Capture the cell that displays the provided text and extract its [x, y] central coordinate. 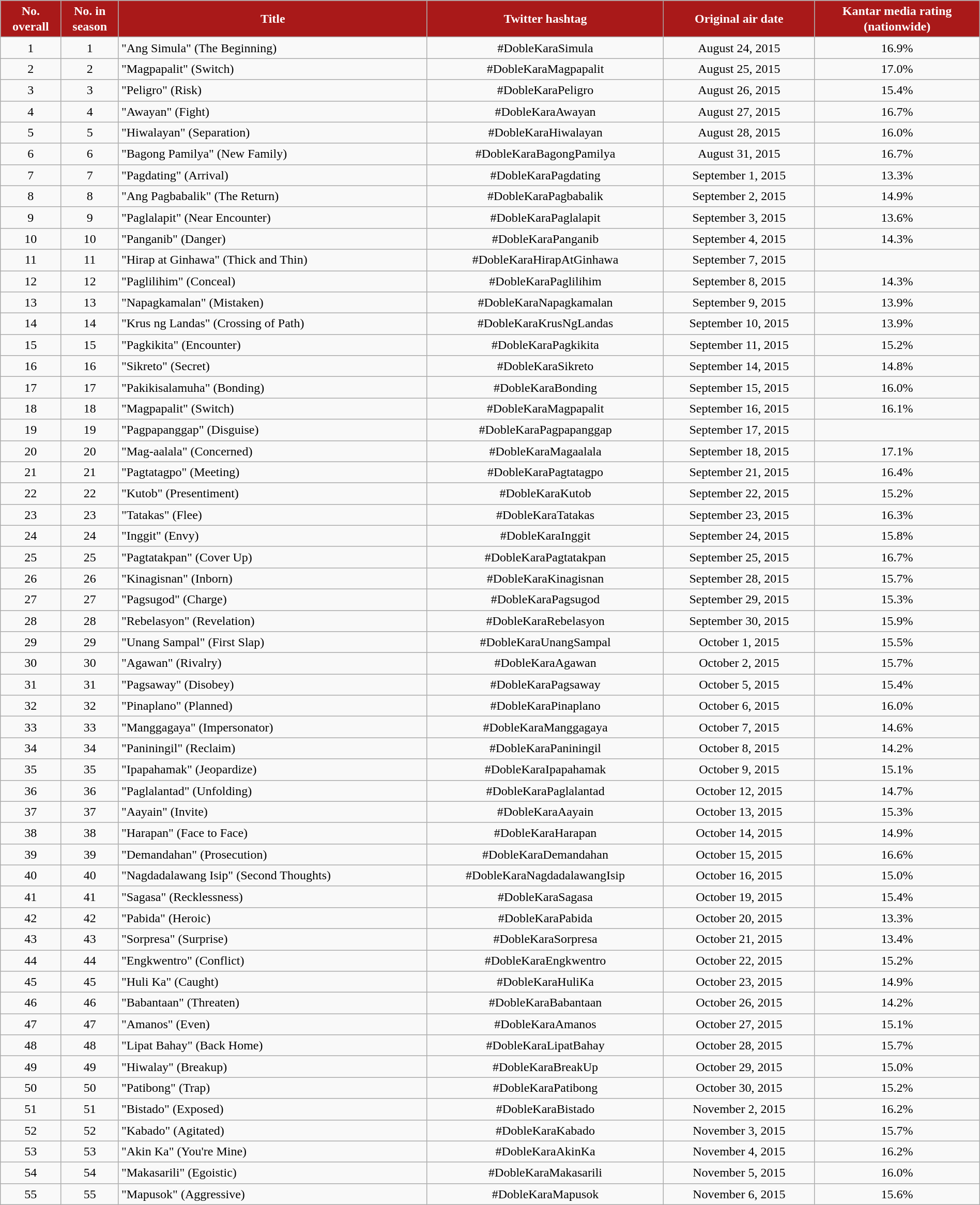
"Kutob" (Presentiment) [273, 493]
#DobleKaraBistado [545, 1109]
October 29, 2015 [739, 1067]
#DobleKaraUnangSampal [545, 642]
"Manggagaya" (Impersonator) [273, 727]
"Mag-aalala" (Concerned) [273, 451]
Twitter hashtag [545, 19]
October 20, 2015 [739, 918]
"Inggit" (Envy) [273, 536]
September 2, 2015 [739, 196]
14.8% [897, 366]
October 1, 2015 [739, 642]
#DobleKaraHuliKa [545, 982]
15.5% [897, 642]
"Unang Sampal" (First Slap) [273, 642]
#DobleKaraPaglalapit [545, 217]
"Hiwalayan" (Separation) [273, 132]
"Mapusok" (Aggressive) [273, 1194]
#DobleKaraAayain [545, 812]
#DobleKaraPagdating [545, 175]
#DobleKaraPeligro [545, 90]
15.9% [897, 620]
October 30, 2015 [739, 1088]
14.6% [897, 727]
"Akin Ka" (You're Mine) [273, 1152]
"Paniningil" (Reclaim) [273, 749]
October 21, 2015 [739, 939]
"Nagdadalawang Isip" (Second Thoughts) [273, 876]
#DobleKaraSagasa [545, 896]
#DobleKaraTatakas [545, 515]
#DobleKaraAgawan [545, 664]
16.4% [897, 472]
October 22, 2015 [739, 960]
#DobleKaraKinagisnan [545, 578]
"Ang Pagbabalik" (The Return) [273, 196]
#DobleKaraMakasarili [545, 1172]
#DobleKaraLipatBahay [545, 1045]
October 7, 2015 [739, 727]
August 28, 2015 [739, 132]
#DobleKaraPanganib [545, 239]
15.8% [897, 536]
October 8, 2015 [739, 749]
August 24, 2015 [739, 48]
September 14, 2015 [739, 366]
#DobleKaraPagbabalik [545, 196]
"Pakikisalamuha" (Bonding) [273, 388]
16.6% [897, 854]
16.9% [897, 48]
September 21, 2015 [739, 472]
16.1% [897, 408]
October 27, 2015 [739, 1025]
#DobleKaraHarapan [545, 833]
September 30, 2015 [739, 620]
#DobleKaraAwayan [545, 112]
16.3% [897, 515]
August 31, 2015 [739, 154]
"Babantaan" (Threaten) [273, 1003]
#DobleKaraRebelasyon [545, 620]
#DobleKaraDemandahan [545, 854]
"Pagtatagpo" (Meeting) [273, 472]
#DobleKaraNapagkamalan [545, 303]
"Harapan" (Face to Face) [273, 833]
"Bistado" (Exposed) [273, 1109]
#DobleKaraPagkikita [545, 345]
August 26, 2015 [739, 90]
November 4, 2015 [739, 1152]
#DobleKaraPabida [545, 918]
No. in season [90, 19]
"Paglilihim" (Conceal) [273, 281]
"Kabado" (Agitated) [273, 1130]
November 6, 2015 [739, 1194]
September 25, 2015 [739, 557]
October 9, 2015 [739, 769]
No. overall [31, 19]
"Paglalantad" (Unfolding) [273, 791]
"Ang Simula" (The Beginning) [273, 48]
"Sikreto" (Secret) [273, 366]
#DobleKaraKutob [545, 493]
October 6, 2015 [739, 706]
"Pagkikita" (Encounter) [273, 345]
September 11, 2015 [739, 345]
#DobleKaraBagongPamilya [545, 154]
"Hiwalay" (Breakup) [273, 1067]
September 17, 2015 [739, 430]
"Pagtatakpan" (Cover Up) [273, 557]
#DobleKaraBreakUp [545, 1067]
#DobleKaraSikreto [545, 366]
"Hirap at Ginhawa" (Thick and Thin) [273, 260]
"Pagpapanggap" (Disguise) [273, 430]
September 16, 2015 [739, 408]
"Patibong" (Trap) [273, 1088]
"Agawan" (Rivalry) [273, 664]
September 24, 2015 [739, 536]
#DobleKaraAkinKa [545, 1152]
"Tatakas" (Flee) [273, 515]
"Pagsaway" (Disobey) [273, 684]
"Sagasa" (Recklessness) [273, 896]
September 1, 2015 [739, 175]
#DobleKaraSimula [545, 48]
"Engkwentro" (Conflict) [273, 960]
September 9, 2015 [739, 303]
October 13, 2015 [739, 812]
#DobleKaraHirapAtGinhawa [545, 260]
September 7, 2015 [739, 260]
13.4% [897, 939]
November 2, 2015 [739, 1109]
September 3, 2015 [739, 217]
"Lipat Bahay" (Back Home) [273, 1045]
#DobleKaraPatibong [545, 1088]
17.1% [897, 451]
"Pabida" (Heroic) [273, 918]
"Pinaplano" (Planned) [273, 706]
15.6% [897, 1194]
October 5, 2015 [739, 684]
October 19, 2015 [739, 896]
#DobleKaraKrusNgLandas [545, 324]
"Bagong Pamilya" (New Family) [273, 154]
October 2, 2015 [739, 664]
"Demandahan" (Prosecution) [273, 854]
#DobleKaraSorpresa [545, 939]
October 14, 2015 [739, 833]
#DobleKaraKabado [545, 1130]
November 5, 2015 [739, 1172]
#DobleKaraMagaalala [545, 451]
"Ipapahamak" (Jeopardize) [273, 769]
"Awayan" (Fight) [273, 112]
"Aayain" (Invite) [273, 812]
September 10, 2015 [739, 324]
#DobleKaraEngkwentro [545, 960]
17.0% [897, 69]
#DobleKaraPagpapanggap [545, 430]
"Makasarili" (Egoistic) [273, 1172]
#DobleKaraPaglalantad [545, 791]
#DobleKaraHiwalayan [545, 132]
Kantar media rating (nationwide) [897, 19]
September 22, 2015 [739, 493]
#DobleKaraPinaplano [545, 706]
"Sorpresa" (Surprise) [273, 939]
#DobleKaraPagsaway [545, 684]
October 15, 2015 [739, 854]
#DobleKaraMapusok [545, 1194]
"Pagdating" (Arrival) [273, 175]
"Kinagisnan" (Inborn) [273, 578]
Title [273, 19]
September 15, 2015 [739, 388]
#DobleKaraPaglilihim [545, 281]
"Huli Ka" (Caught) [273, 982]
September 4, 2015 [739, 239]
13.6% [897, 217]
#DobleKaraAmanos [545, 1025]
October 16, 2015 [739, 876]
#DobleKaraBabantaan [545, 1003]
September 18, 2015 [739, 451]
#DobleKaraPagtatagpo [545, 472]
Original air date [739, 19]
#DobleKaraManggagaya [545, 727]
October 28, 2015 [739, 1045]
#DobleKaraInggit [545, 536]
August 25, 2015 [739, 69]
September 8, 2015 [739, 281]
#DobleKaraPagsugod [545, 600]
#DobleKaraIpapahamak [545, 769]
"Paglalapit" (Near Encounter) [273, 217]
"Krus ng Landas" (Crossing of Path) [273, 324]
November 3, 2015 [739, 1130]
"Rebelasyon" (Revelation) [273, 620]
#DobleKaraNagdadalawangIsip [545, 876]
#DobleKaraPaniningil [545, 749]
October 12, 2015 [739, 791]
"Napagkamalan" (Mistaken) [273, 303]
September 28, 2015 [739, 578]
"Peligro" (Risk) [273, 90]
"Amanos" (Even) [273, 1025]
October 23, 2015 [739, 982]
August 27, 2015 [739, 112]
September 23, 2015 [739, 515]
#DobleKaraBonding [545, 388]
October 26, 2015 [739, 1003]
#DobleKaraPagtatakpan [545, 557]
"Panganib" (Danger) [273, 239]
September 29, 2015 [739, 600]
"Pagsugod" (Charge) [273, 600]
14.7% [897, 791]
